For the text-containing cell, return its midpoint in [X, Y] coordinate format. 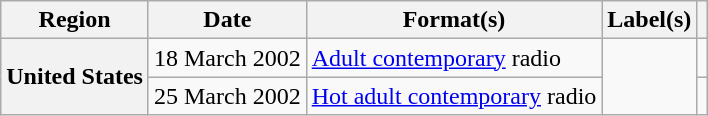
Region [75, 20]
18 March 2002 [227, 58]
Date [227, 20]
25 March 2002 [227, 96]
United States [75, 77]
Format(s) [454, 20]
Adult contemporary radio [454, 58]
Label(s) [650, 20]
Hot adult contemporary radio [454, 96]
